From the cell containing the given text, extract its center point as [X, Y] coordinate. 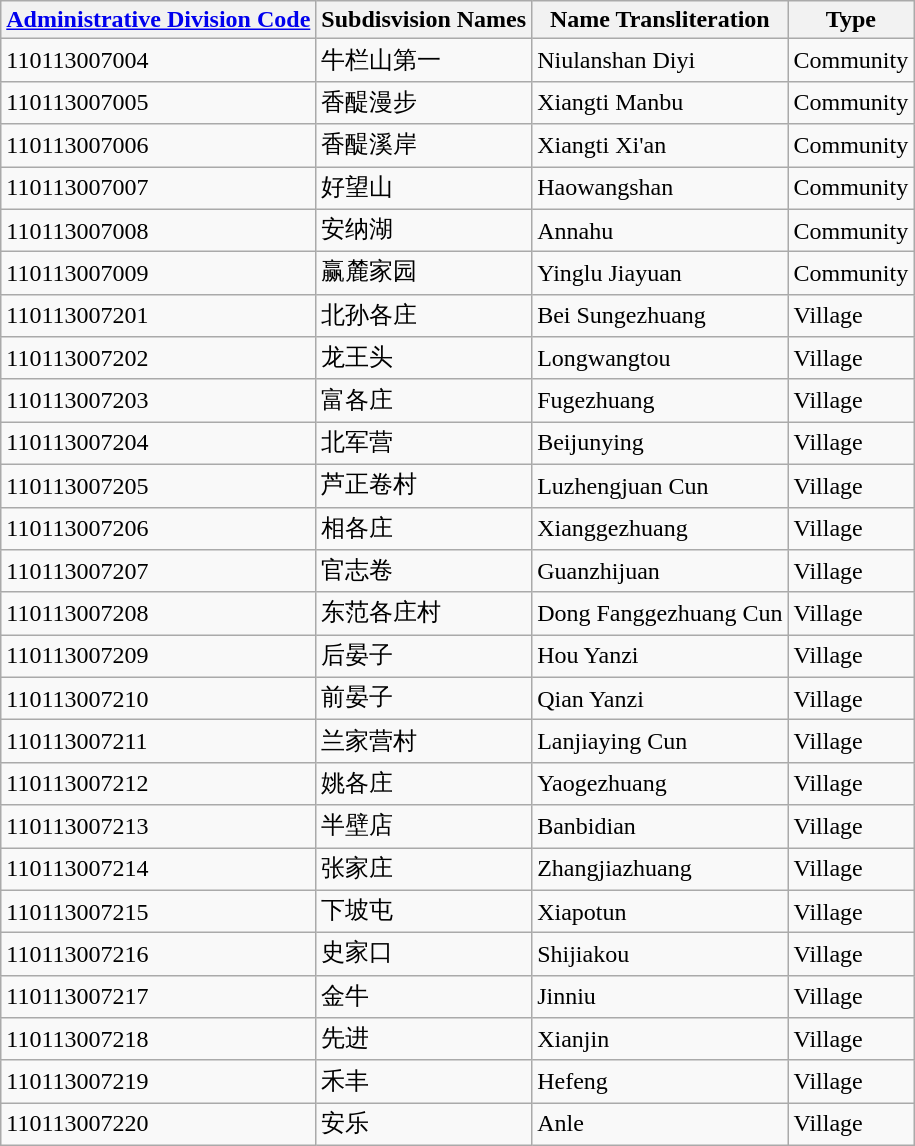
Qian Yanzi [660, 698]
兰家营村 [424, 742]
110113007214 [158, 870]
Jinniu [660, 996]
Xiangti Manbu [660, 102]
110113007219 [158, 1082]
Xianjin [660, 1040]
东范各庄村 [424, 614]
Administrative Division Code [158, 20]
半壁店 [424, 826]
Luzhengjuan Cun [660, 486]
110113007213 [158, 826]
Niulanshan Diyi [660, 60]
Subdisvision Names [424, 20]
110113007008 [158, 230]
相各庄 [424, 528]
Haowangshan [660, 188]
110113007203 [158, 400]
110113007212 [158, 784]
官志卷 [424, 572]
香醍漫步 [424, 102]
110113007202 [158, 358]
110113007207 [158, 572]
Xianggezhuang [660, 528]
110113007216 [158, 954]
110113007210 [158, 698]
姚各庄 [424, 784]
北孙各庄 [424, 316]
Xiapotun [660, 912]
110113007201 [158, 316]
后晏子 [424, 656]
Hou Yanzi [660, 656]
110113007206 [158, 528]
Lanjiaying Cun [660, 742]
110113007005 [158, 102]
金牛 [424, 996]
110113007007 [158, 188]
北军营 [424, 444]
Dong Fanggezhuang Cun [660, 614]
先进 [424, 1040]
110113007204 [158, 444]
110113007009 [158, 274]
Yinglu Jiayuan [660, 274]
禾丰 [424, 1082]
安乐 [424, 1124]
Zhangjiazhuang [660, 870]
110113007205 [158, 486]
110113007211 [158, 742]
史家口 [424, 954]
Anle [660, 1124]
110113007004 [158, 60]
好望山 [424, 188]
Banbidian [660, 826]
Yaogezhuang [660, 784]
110113007208 [158, 614]
Type [851, 20]
Longwangtou [660, 358]
芦正卷村 [424, 486]
Guanzhijuan [660, 572]
Xiangti Xi'an [660, 146]
110113007215 [158, 912]
下坡屯 [424, 912]
牛栏山第一 [424, 60]
前晏子 [424, 698]
110113007220 [158, 1124]
龙王头 [424, 358]
Beijunying [660, 444]
张家庄 [424, 870]
Annahu [660, 230]
Name Transliteration [660, 20]
Fugezhuang [660, 400]
Hefeng [660, 1082]
110113007006 [158, 146]
香醍溪岸 [424, 146]
110113007218 [158, 1040]
赢麓家园 [424, 274]
富各庄 [424, 400]
Bei Sungezhuang [660, 316]
Shijiakou [660, 954]
110113007217 [158, 996]
110113007209 [158, 656]
安纳湖 [424, 230]
